Locate the cell with the specified text and output its [x, y] center coordinate. 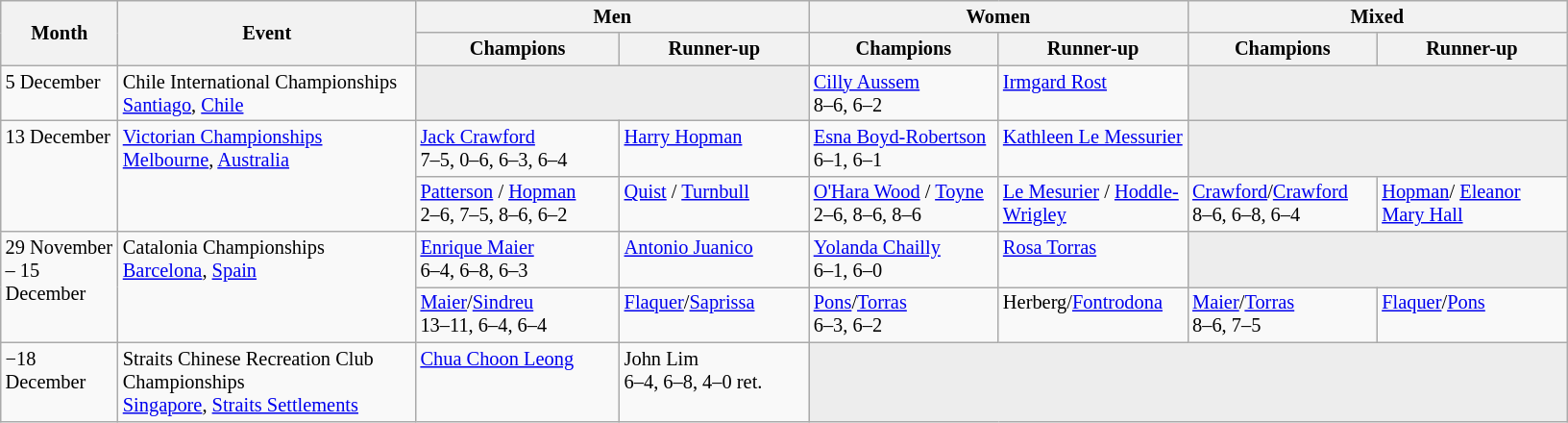
Kathleen Le Messurier [1093, 148]
Maier/Sindreu13–11, 6–4, 6–4 [518, 314]
Maier/Torras8–6, 7–5 [1282, 314]
Event [267, 33]
Harry Hopman [715, 148]
Pons/Torras6–3, 6–2 [903, 314]
13 December [60, 175]
Crawford/Crawford8–6, 6–8, 6–4 [1282, 204]
Quist / Turnbull [715, 204]
Chua Choon Leong [518, 382]
Herberg/Fontrodona [1093, 314]
Jack Crawford7–5, 0–6, 6–3, 6–4 [518, 148]
Flaquer/Saprissa [715, 314]
Flaquer/Pons [1472, 314]
Chile International ChampionshipsSantiago, Chile [267, 93]
Women [998, 16]
Irmgard Rost [1093, 93]
Cilly Aussem8–6, 6–2 [903, 93]
Patterson / Hopman2–6, 7–5, 8–6, 6–2 [518, 204]
Esna Boyd-Robertson6–1, 6–1 [903, 148]
Month [60, 33]
Victorian ChampionshipsMelbourne, Australia [267, 175]
Rosa Torras [1093, 260]
Mixed [1377, 16]
Yolanda Chailly6–1, 6–0 [903, 260]
29 November – 15 December [60, 286]
Le Mesurier / Hoddle-Wrigley [1093, 204]
Men [613, 16]
Hopman/ Eleanor Mary Hall [1472, 204]
O'Hara Wood / Toyne2–6, 8–6, 8–6 [903, 204]
Enrique Maier6–4, 6–8, 6–3 [518, 260]
5 December [60, 93]
−18 December [60, 382]
Antonio Juanico [715, 260]
John Lim6–4, 6–8, 4–0 ret. [715, 382]
Catalonia ChampionshipsBarcelona, Spain [267, 286]
Straits Chinese Recreation Club ChampionshipsSingapore, Straits Settlements [267, 382]
